Return [X, Y] of the center of cell containing provided text 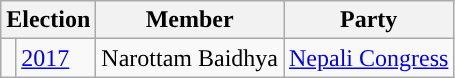
Member [190, 20]
Election [48, 20]
Narottam Baidhya [190, 58]
Party [369, 20]
Nepali Congress [369, 58]
2017 [56, 58]
